Detect which cell encompasses the target text, then output its [x, y] center coordinate. 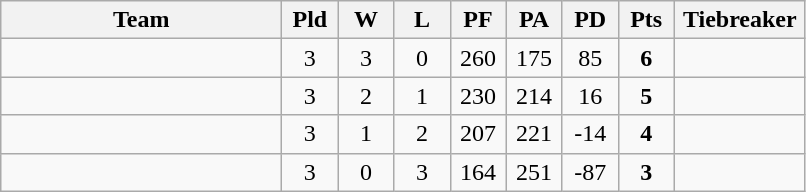
PD [590, 20]
4 [646, 134]
Tiebreaker [740, 20]
Pts [646, 20]
6 [646, 58]
Pld [310, 20]
230 [478, 96]
PA [534, 20]
175 [534, 58]
-14 [590, 134]
PF [478, 20]
-87 [590, 172]
L [422, 20]
251 [534, 172]
W [366, 20]
Team [142, 20]
260 [478, 58]
221 [534, 134]
16 [590, 96]
5 [646, 96]
214 [534, 96]
207 [478, 134]
85 [590, 58]
164 [478, 172]
